Output the (X, Y) coordinate of the center of the cell containing the given text.  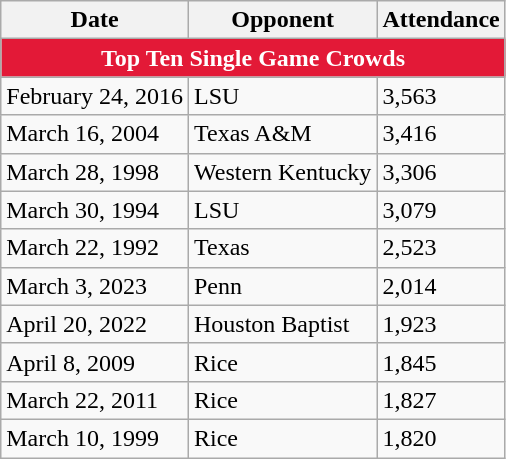
Western Kentucky (282, 172)
2,014 (441, 286)
3,079 (441, 210)
Penn (282, 286)
Texas A&M (282, 134)
Houston Baptist (282, 324)
1,845 (441, 362)
1,923 (441, 324)
April 20, 2022 (95, 324)
3,306 (441, 172)
March 22, 2011 (95, 400)
March 28, 1998 (95, 172)
March 30, 1994 (95, 210)
Date (95, 20)
2,523 (441, 248)
1,827 (441, 400)
Attendance (441, 20)
Opponent (282, 20)
Texas (282, 248)
1,820 (441, 438)
March 16, 2004 (95, 134)
February 24, 2016 (95, 96)
Top Ten Single Game Crowds (254, 58)
March 22, 1992 (95, 248)
April 8, 2009 (95, 362)
March 3, 2023 (95, 286)
March 10, 1999 (95, 438)
3,416 (441, 134)
3,563 (441, 96)
